From the cell containing the given text, extract its center point as (X, Y) coordinate. 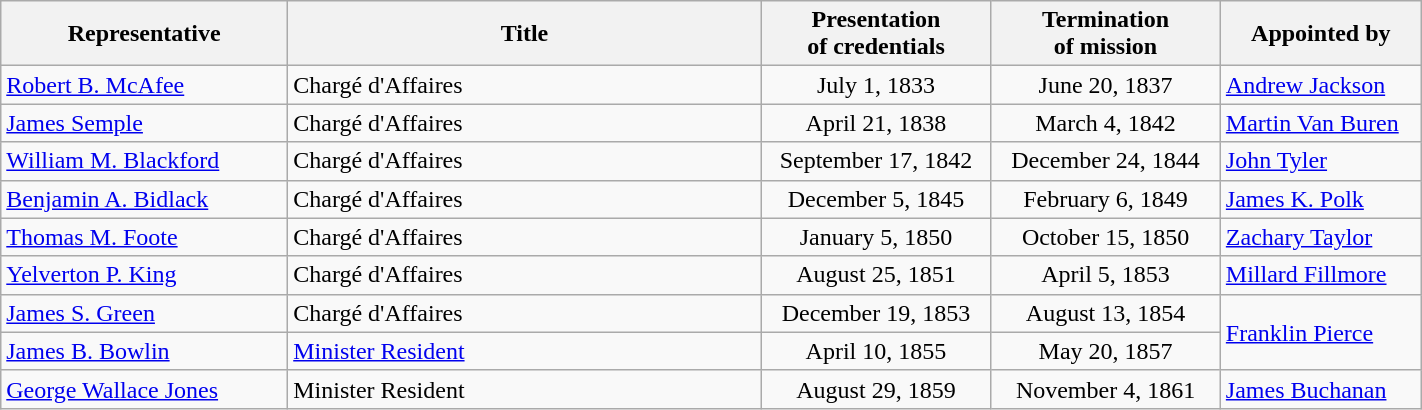
George Wallace Jones (144, 389)
April 10, 1855 (876, 351)
John Tyler (1320, 161)
Millard Fillmore (1320, 275)
September 17, 1842 (876, 161)
Yelverton P. King (144, 275)
July 1, 1833 (876, 85)
Title (524, 34)
Representative (144, 34)
November 4, 1861 (1106, 389)
James Semple (144, 123)
Zachary Taylor (1320, 237)
Benjamin A. Bidlack (144, 199)
August 29, 1859 (876, 389)
December 19, 1853 (876, 313)
December 24, 1844 (1106, 161)
James K. Polk (1320, 199)
April 21, 1838 (876, 123)
Martin Van Buren (1320, 123)
James B. Bowlin (144, 351)
Appointed by (1320, 34)
Terminationof mission (1106, 34)
August 25, 1851 (876, 275)
Andrew Jackson (1320, 85)
February 6, 1849 (1106, 199)
May 20, 1857 (1106, 351)
December 5, 1845 (876, 199)
James Buchanan (1320, 389)
Franklin Pierce (1320, 332)
Thomas M. Foote (144, 237)
April 5, 1853 (1106, 275)
Presentationof credentials (876, 34)
June 20, 1837 (1106, 85)
January 5, 1850 (876, 237)
Robert B. McAfee (144, 85)
James S. Green (144, 313)
William M. Blackford (144, 161)
March 4, 1842 (1106, 123)
October 15, 1850 (1106, 237)
August 13, 1854 (1106, 313)
